For the text-containing cell, return its midpoint in [x, y] coordinate format. 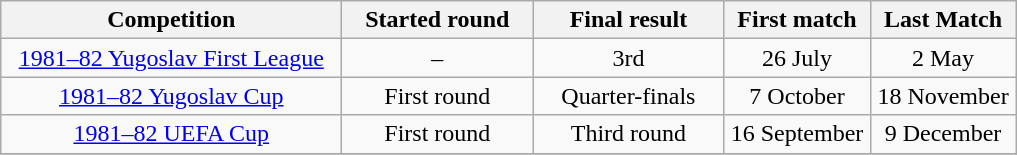
3rd [628, 58]
Third round [628, 134]
Final result [628, 20]
1981–82 Yugoslav First League [172, 58]
1981–82 UEFA Cup [172, 134]
– [438, 58]
Last Match [943, 20]
7 October [797, 96]
1981–82 Yugoslav Cup [172, 96]
18 November [943, 96]
Started round [438, 20]
16 September [797, 134]
First match [797, 20]
Quarter-finals [628, 96]
Competition [172, 20]
2 May [943, 58]
9 December [943, 134]
26 July [797, 58]
